Pinpoint the cell where the given text exists, returning its [x, y] midpoint coordinate. 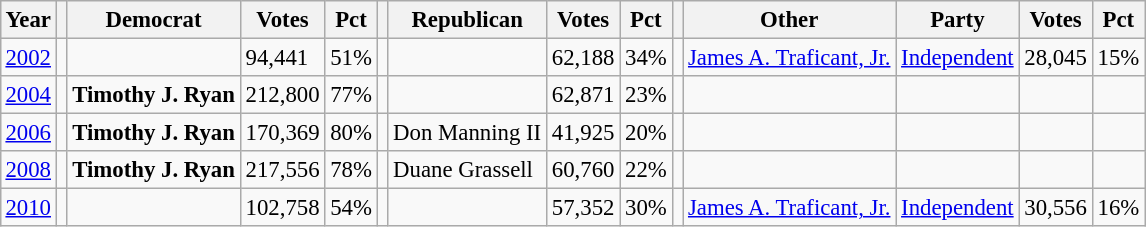
30% [646, 208]
102,758 [282, 208]
28,045 [1056, 57]
170,369 [282, 133]
217,556 [282, 170]
15% [1118, 57]
62,188 [582, 57]
77% [351, 95]
62,871 [582, 95]
34% [646, 57]
41,925 [582, 133]
57,352 [582, 208]
2008 [28, 170]
51% [351, 57]
Other [790, 20]
30,556 [1056, 208]
Republican [468, 20]
2002 [28, 57]
212,800 [282, 95]
54% [351, 208]
94,441 [282, 57]
60,760 [582, 170]
78% [351, 170]
2010 [28, 208]
Democrat [154, 20]
22% [646, 170]
Year [28, 20]
2006 [28, 133]
80% [351, 133]
16% [1118, 208]
Party [958, 20]
23% [646, 95]
2004 [28, 95]
Duane Grassell [468, 170]
20% [646, 133]
Don Manning II [468, 133]
